Capture the cell that displays the provided text and extract its [X, Y] central coordinate. 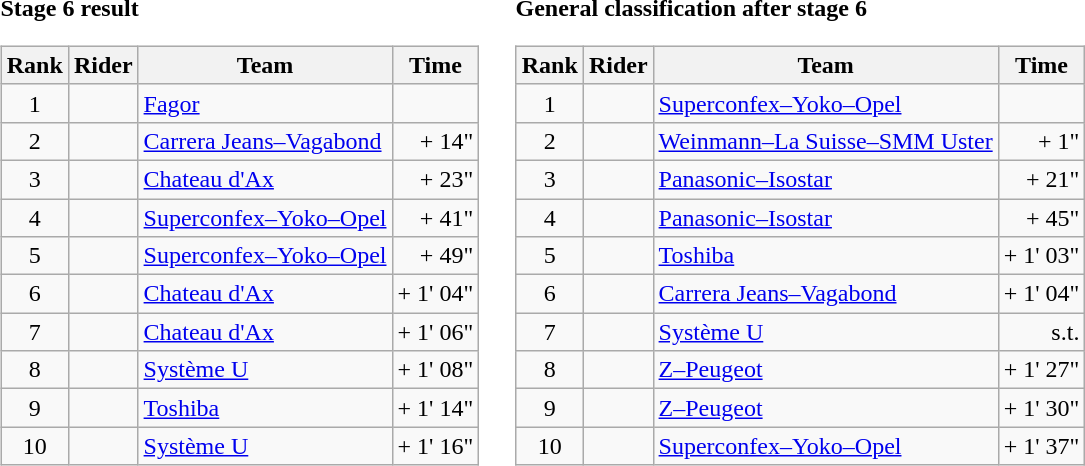
+ 1' 08" [436, 370]
+ 1' 30" [1042, 408]
+ 1' 14" [436, 408]
+ 49" [436, 256]
+ 1' 27" [1042, 370]
+ 41" [436, 217]
+ 1" [1042, 141]
+ 45" [1042, 217]
s.t. [1042, 332]
+ 1' 03" [1042, 256]
+ 1' 06" [436, 332]
+ 23" [436, 179]
+ 1' 37" [1042, 446]
Fagor [265, 103]
Weinmann–La Suisse–SMM Uster [826, 141]
+ 21" [1042, 179]
+ 1' 16" [436, 446]
+ 14" [436, 141]
